Capture the cell that displays the provided text and extract its (X, Y) central coordinate. 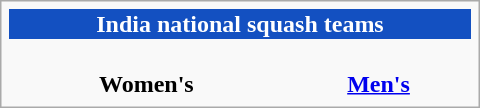
Men's (378, 70)
India national squash teams (240, 24)
Women's (146, 70)
